From the cell containing the given text, extract its center point as [x, y] coordinate. 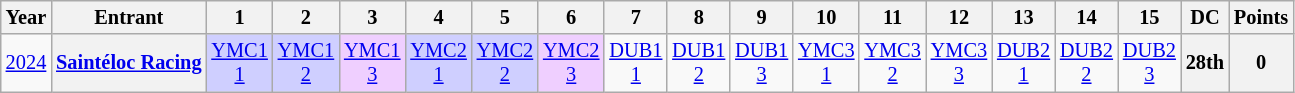
DUB23 [1150, 63]
DUB12 [698, 63]
13 [1024, 17]
12 [959, 17]
YMC33 [959, 63]
2024 [26, 63]
YMC31 [826, 63]
Points [1261, 17]
5 [505, 17]
DUB22 [1086, 63]
YMC22 [505, 63]
28th [1205, 63]
6 [571, 17]
7 [636, 17]
15 [1150, 17]
YMC11 [239, 63]
DUB21 [1024, 63]
YMC12 [306, 63]
YMC13 [372, 63]
8 [698, 17]
YMC23 [571, 63]
Saintéloc Racing [128, 63]
0 [1261, 63]
9 [762, 17]
3 [372, 17]
Year [26, 17]
YMC21 [438, 63]
Entrant [128, 17]
14 [1086, 17]
11 [892, 17]
DC [1205, 17]
2 [306, 17]
10 [826, 17]
YMC32 [892, 63]
4 [438, 17]
1 [239, 17]
DUB11 [636, 63]
DUB13 [762, 63]
